Pinpoint the cell where the given text exists, returning its [X, Y] midpoint coordinate. 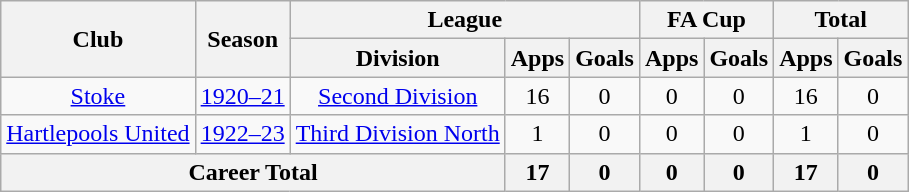
Club [98, 39]
Hartlepools United [98, 134]
Stoke [98, 96]
Second Division [398, 96]
Total [841, 20]
League [464, 20]
1920–21 [242, 96]
FA Cup [706, 20]
Division [398, 58]
1922–23 [242, 134]
Season [242, 39]
Career Total [253, 172]
Third Division North [398, 134]
